Find where the given text appears and provide that cell's center as [x, y] coordinate. 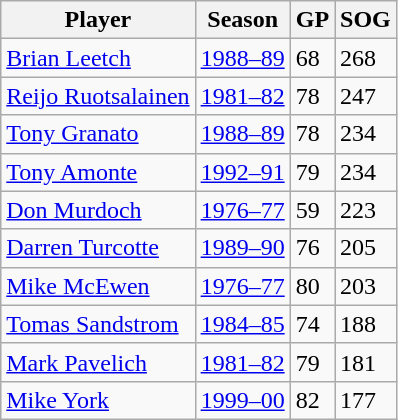
247 [366, 96]
Tony Amonte [98, 172]
Mark Pavelich [98, 362]
1984–85 [242, 324]
188 [366, 324]
Player [98, 20]
68 [312, 58]
74 [312, 324]
181 [366, 362]
Don Murdoch [98, 210]
76 [312, 248]
268 [366, 58]
223 [366, 210]
82 [312, 400]
Darren Turcotte [98, 248]
Reijo Ruotsalainen [98, 96]
80 [312, 286]
Mike McEwen [98, 286]
Season [242, 20]
1999–00 [242, 400]
1992–91 [242, 172]
GP [312, 20]
1989–90 [242, 248]
SOG [366, 20]
177 [366, 400]
59 [312, 210]
Mike York [98, 400]
203 [366, 286]
205 [366, 248]
Brian Leetch [98, 58]
Tomas Sandstrom [98, 324]
Tony Granato [98, 134]
